From the cell containing the given text, extract its center point as [x, y] coordinate. 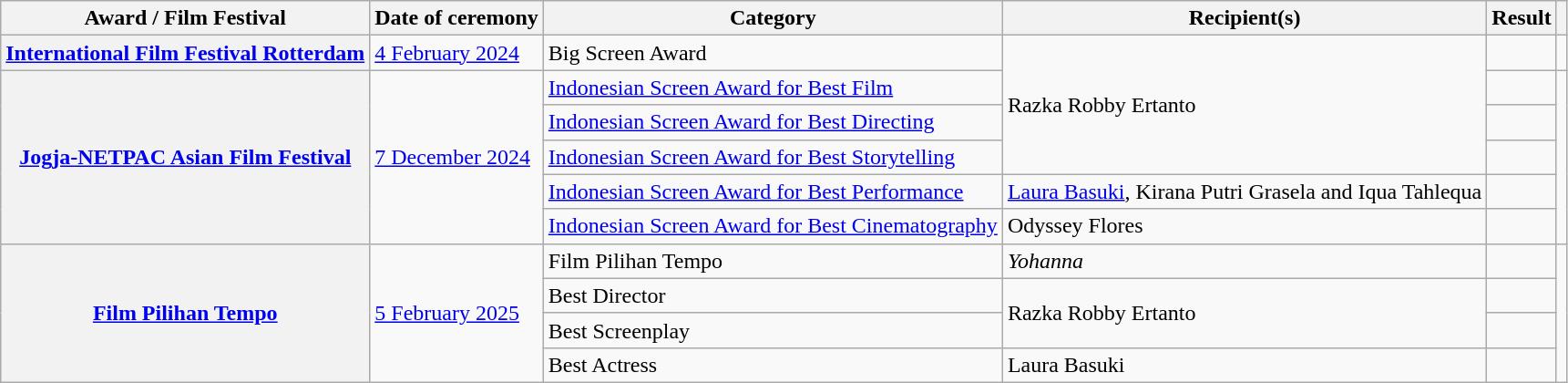
Big Screen Award [773, 53]
4 February 2024 [457, 53]
Indonesian Screen Award for Best Performance [773, 191]
5 February 2025 [457, 313]
Odyssey Flores [1245, 226]
Laura Basuki [1245, 365]
Award / Film Festival [186, 18]
International Film Festival Rotterdam [186, 53]
Indonesian Screen Award for Best Film [773, 88]
Indonesian Screen Award for Best Storytelling [773, 157]
Date of ceremony [457, 18]
Best Actress [773, 365]
Category [773, 18]
Yohanna [1245, 261]
Laura Basuki, Kirana Putri Grasela and Iqua Tahlequa [1245, 191]
Jogja-NETPAC Asian Film Festival [186, 157]
Best Screenplay [773, 330]
Best Director [773, 295]
Recipient(s) [1245, 18]
Indonesian Screen Award for Best Cinematography [773, 226]
7 December 2024 [457, 157]
Indonesian Screen Award for Best Directing [773, 122]
Result [1522, 18]
